Scan for the cell matching the given text and deliver its (X, Y) coordinate at center. 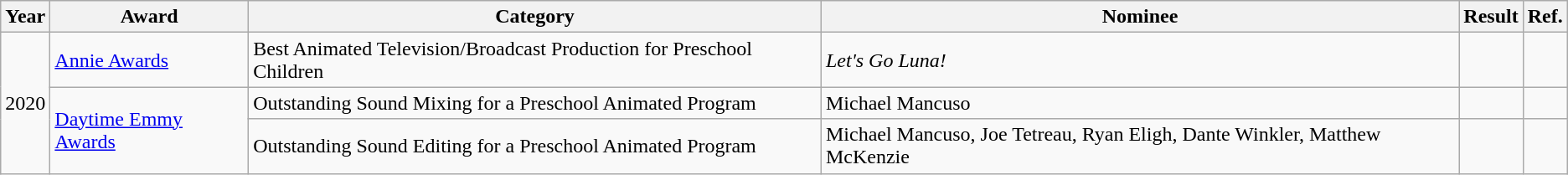
Category (535, 17)
Award (149, 17)
Michael Mancuso (1139, 103)
Annie Awards (149, 60)
Nominee (1139, 17)
Michael Mancuso, Joe Tetreau, Ryan Eligh, Dante Winkler, Matthew McKenzie (1139, 146)
Outstanding Sound Editing for a Preschool Animated Program (535, 146)
Daytime Emmy Awards (149, 131)
2020 (25, 103)
Ref. (1545, 17)
Year (25, 17)
Outstanding Sound Mixing for a Preschool Animated Program (535, 103)
Let's Go Luna! (1139, 60)
Result (1491, 17)
Best Animated Television/Broadcast Production for Preschool Children (535, 60)
